Extract the (x, y) coordinate from the center of the cell holding the provided text.  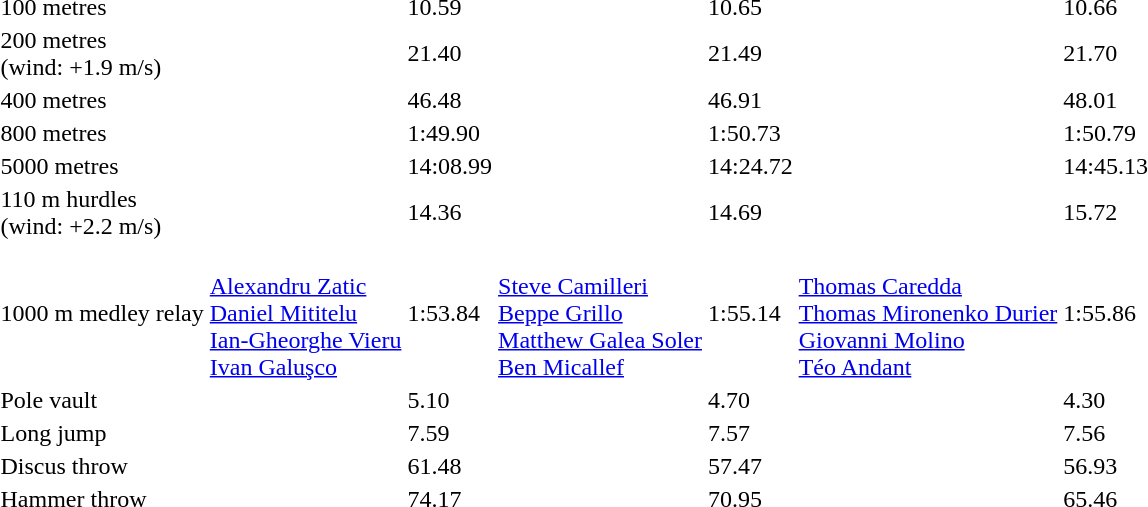
46.48 (450, 100)
5.10 (450, 400)
7.59 (450, 433)
14:24.72 (750, 166)
1:53.84 (450, 313)
1:50.73 (750, 133)
21.49 (750, 54)
46.91 (750, 100)
1:55.14 (750, 313)
14:08.99 (450, 166)
14.69 (750, 212)
Steve CamilleriBeppe GrilloMatthew Galea SolerBen Micallef (600, 313)
21.40 (450, 54)
57.47 (750, 466)
Thomas CareddaThomas Mironenko DurierGiovanni MolinoTéo Andant (928, 313)
Alexandru ZaticDaniel MititeluIan-Gheorghe VieruIvan Galuşco (306, 313)
61.48 (450, 466)
7.57 (750, 433)
4.70 (750, 400)
1:49.90 (450, 133)
14.36 (450, 212)
